Return [x, y] of the center of cell containing provided text 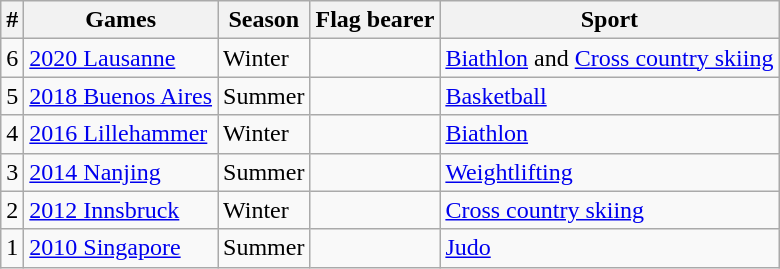
4 [12, 134]
3 [12, 172]
2 [12, 210]
2012 Innsbruck [121, 210]
Basketball [610, 96]
# [12, 20]
Biathlon [610, 134]
Flag bearer [375, 20]
Biathlon and Cross country skiing [610, 58]
2010 Singapore [121, 248]
5 [12, 96]
Season [264, 20]
6 [12, 58]
1 [12, 248]
2020 Lausanne [121, 58]
2018 Buenos Aires [121, 96]
Cross country skiing [610, 210]
Sport [610, 20]
Judo [610, 248]
Weightlifting [610, 172]
Games [121, 20]
2014 Nanjing [121, 172]
2016 Lillehammer [121, 134]
